Capture the cell that displays the provided text and extract its [x, y] central coordinate. 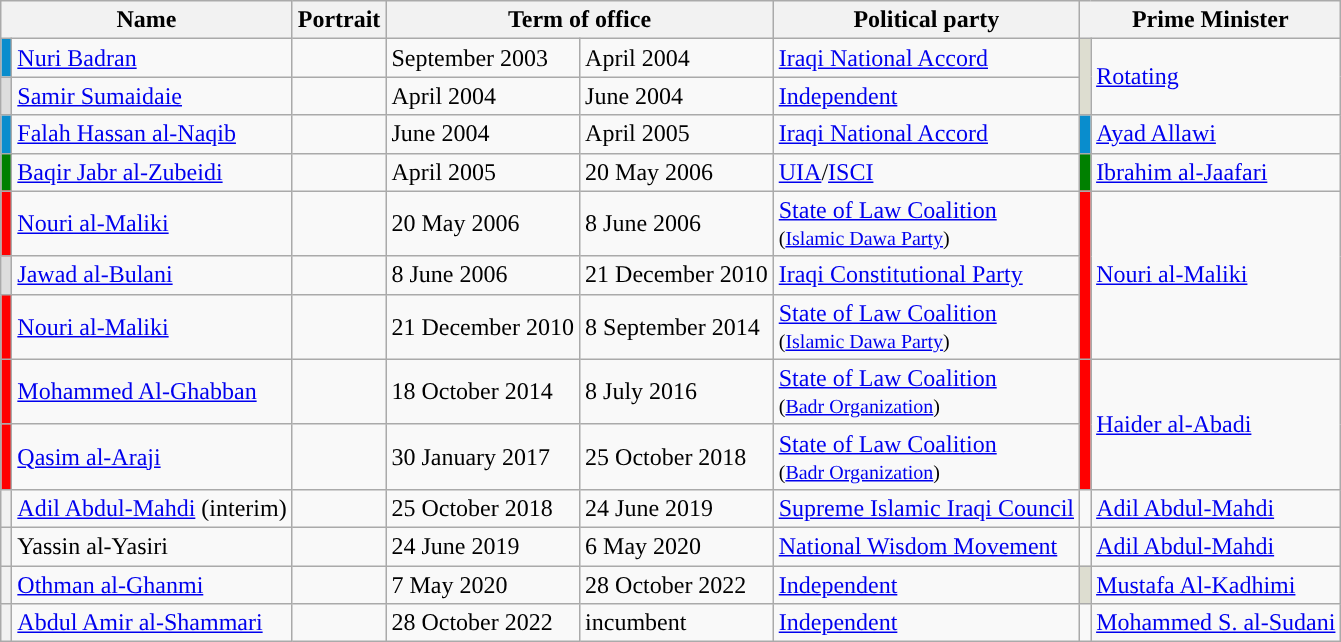
Mustafa Al-Kadhimi [1216, 585]
Haider al-Abadi [1216, 424]
Nuri Badran [152, 58]
18 October 2014 [483, 392]
National Wisdom Movement [926, 546]
Iraqi Constitutional Party [926, 275]
Yassin al-Yasiri [152, 546]
UIA/ISCI [926, 172]
September 2003 [483, 58]
Othman al-Ghanmi [152, 585]
Term of office [580, 20]
Mohammed S. al-Sudani [1216, 623]
Prime Minister [1210, 20]
Baqir Jabr al-Zubeidi [152, 172]
Supreme Islamic Iraqi Council [926, 508]
Mohammed Al-Ghabban [152, 392]
Ayad Allawi [1216, 134]
Jawad al-Bulani [152, 275]
7 May 2020 [483, 585]
incumbent [677, 623]
Qasim al-Araji [152, 456]
Name [146, 20]
6 May 2020 [677, 546]
Falah Hassan al-Naqib [152, 134]
Abdul Amir al-Shammari [152, 623]
Political party [926, 20]
30 January 2017 [483, 456]
Samir Sumaidaie [152, 96]
Ibrahim al-Jaafari [1216, 172]
Adil Abdul-Mahdi (interim) [152, 508]
Portrait [339, 20]
8 July 2016 [677, 392]
8 September 2014 [677, 326]
Rotating [1216, 77]
